Extract the (X, Y) coordinate from the center of the cell holding the provided text.  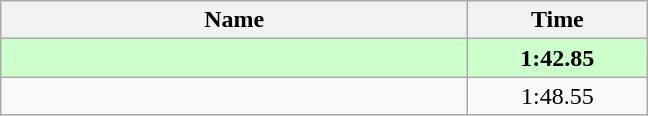
1:48.55 (558, 96)
Time (558, 20)
1:42.85 (558, 58)
Name (234, 20)
